For the text-containing cell, return its midpoint in (X, Y) coordinate format. 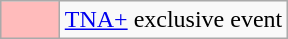
TNA+ exclusive event (174, 20)
